Identify which cell holds the provided text, then report its (x, y) central coordinate. 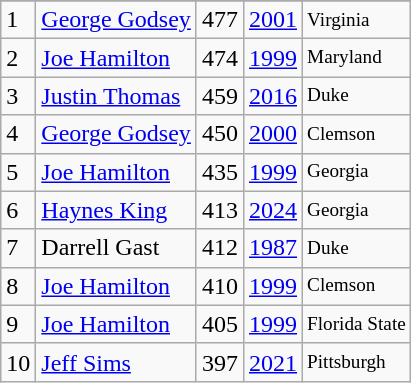
Justin Thomas (116, 96)
Darrell Gast (116, 248)
Jeff Sims (116, 362)
2024 (272, 210)
2000 (272, 134)
477 (220, 20)
412 (220, 248)
2016 (272, 96)
Haynes King (116, 210)
4 (18, 134)
5 (18, 172)
2 (18, 58)
1 (18, 20)
397 (220, 362)
7 (18, 248)
459 (220, 96)
Pittsburgh (357, 362)
410 (220, 286)
9 (18, 324)
3 (18, 96)
435 (220, 172)
Florida State (357, 324)
474 (220, 58)
2001 (272, 20)
8 (18, 286)
450 (220, 134)
405 (220, 324)
Maryland (357, 58)
Virginia (357, 20)
6 (18, 210)
413 (220, 210)
2021 (272, 362)
10 (18, 362)
1987 (272, 248)
